Return the [x, y] coordinate for the center point of the cell that contains the specified text.  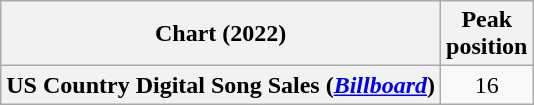
16 [487, 85]
US Country Digital Song Sales (Billboard) [221, 85]
Peakposition [487, 34]
Chart (2022) [221, 34]
